Determine the [x, y] coordinate at the center of the cell enclosing the given text.  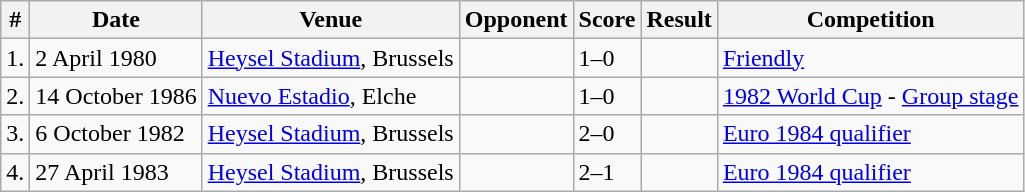
Result [679, 20]
2–1 [607, 172]
Score [607, 20]
Opponent [516, 20]
Date [116, 20]
1982 World Cup - Group stage [870, 96]
27 April 1983 [116, 172]
2. [16, 96]
2–0 [607, 134]
6 October 1982 [116, 134]
Friendly [870, 58]
1. [16, 58]
2 April 1980 [116, 58]
Nuevo Estadio, Elche [330, 96]
# [16, 20]
4. [16, 172]
14 October 1986 [116, 96]
3. [16, 134]
Venue [330, 20]
Competition [870, 20]
